Capture the cell that displays the provided text and extract its [x, y] central coordinate. 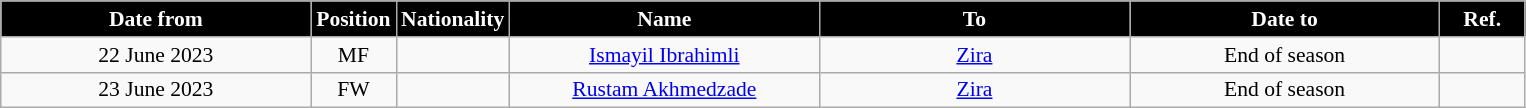
Date from [156, 19]
Rustam Akhmedzade [664, 90]
Name [664, 19]
23 June 2023 [156, 90]
FW [354, 90]
To [974, 19]
Ismayil Ibrahimli [664, 55]
MF [354, 55]
Nationality [452, 19]
Ref. [1482, 19]
22 June 2023 [156, 55]
Date to [1285, 19]
Position [354, 19]
